Find where the given text appears and provide that cell's center as [x, y] coordinate. 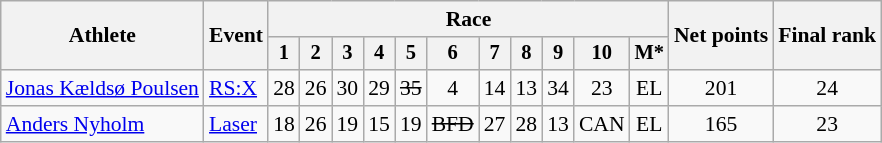
Event [236, 36]
RS:X [236, 88]
Anders Nyholm [102, 124]
24 [827, 88]
8 [526, 54]
Jonas Kældsø Poulsen [102, 88]
Final rank [827, 36]
10 [602, 54]
7 [495, 54]
M* [650, 54]
9 [558, 54]
34 [558, 88]
Athlete [102, 36]
14 [495, 88]
165 [721, 124]
2 [316, 54]
201 [721, 88]
BFD [453, 124]
Net points [721, 36]
29 [379, 88]
Laser [236, 124]
5 [411, 54]
1 [284, 54]
Race [468, 19]
6 [453, 54]
15 [379, 124]
3 [348, 54]
18 [284, 124]
35 [411, 88]
CAN [602, 124]
30 [348, 88]
27 [495, 124]
